Extract the (x, y) coordinate from the center of the cell holding the provided text.  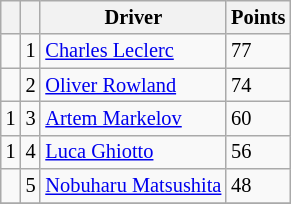
77 (258, 51)
2 (31, 85)
3 (31, 118)
Artem Markelov (133, 118)
Oliver Rowland (133, 85)
Points (258, 17)
48 (258, 186)
Nobuharu Matsushita (133, 186)
60 (258, 118)
Driver (133, 17)
4 (31, 152)
56 (258, 152)
5 (31, 186)
74 (258, 85)
Charles Leclerc (133, 51)
Luca Ghiotto (133, 152)
